Pinpoint the cell where the given text exists, returning its [X, Y] midpoint coordinate. 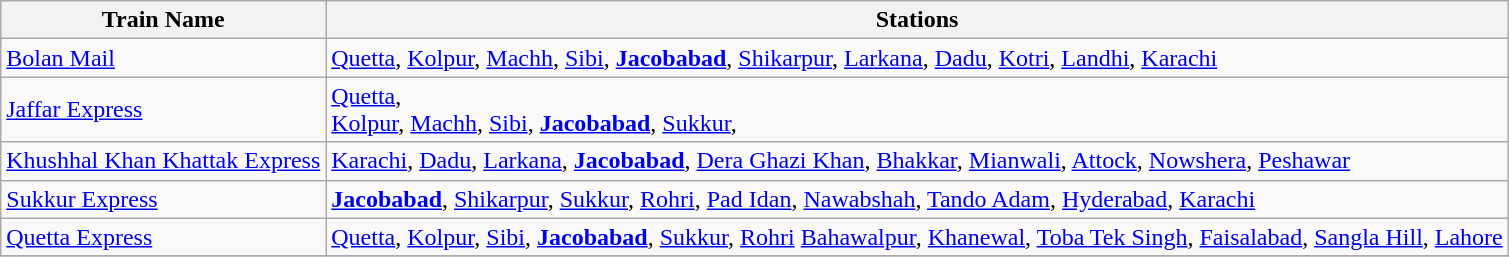
Quetta, Kolpur, Sibi, Jacobabad, Sukkur, Rohri Bahawalpur, Khanewal, Toba Tek Singh, Faisalabad, Sangla Hill, Lahore [918, 237]
Quetta Express [164, 237]
Bolan Mail [164, 58]
Quetta, Kolpur, Machh, Sibi, Jacobabad, Shikarpur, Larkana, Dadu, Kotri, Landhi, Karachi [918, 58]
Quetta,Kolpur, Machh, Sibi, Jacobabad, Sukkur, [918, 110]
Jaffar Express [164, 110]
Karachi, Dadu, Larkana, Jacobabad, Dera Ghazi Khan, Bhakkar, Mianwali, Attock, Nowshera, Peshawar [918, 161]
Stations [918, 20]
Sukkur Express [164, 199]
Train Name [164, 20]
Jacobabad, Shikarpur, Sukkur, Rohri, Pad Idan, Nawabshah, Tando Adam, Hyderabad, Karachi [918, 199]
Khushhal Khan Khattak Express [164, 161]
